Locate the cell with the specified text and output its [X, Y] center coordinate. 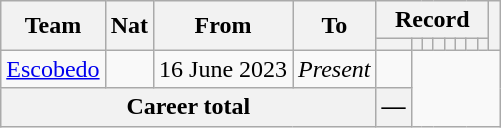
Present [334, 69]
16 June 2023 [224, 69]
Record [432, 20]
Nat [129, 26]
— [394, 107]
To [334, 26]
Escobedo [53, 69]
Career total [188, 107]
From [224, 26]
Team [53, 26]
